Detect which cell encompasses the target text, then output its (x, y) center coordinate. 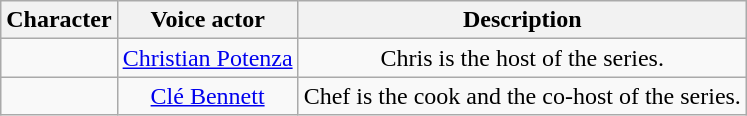
Chris is the host of the series. (522, 58)
Description (522, 20)
Clé Bennett (208, 96)
Chef is the cook and the co-host of the series. (522, 96)
Character (59, 20)
Voice actor (208, 20)
Christian Potenza (208, 58)
